Find where the given text appears and provide that cell's center as [X, Y] coordinate. 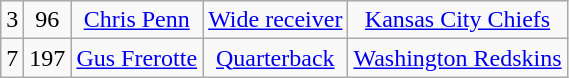
Quarterback [276, 58]
Wide receiver [276, 20]
Kansas City Chiefs [458, 20]
Chris Penn [137, 20]
Washington Redskins [458, 58]
197 [48, 58]
7 [12, 58]
96 [48, 20]
Gus Frerotte [137, 58]
3 [12, 20]
